From the cell containing the given text, extract its center point as (x, y) coordinate. 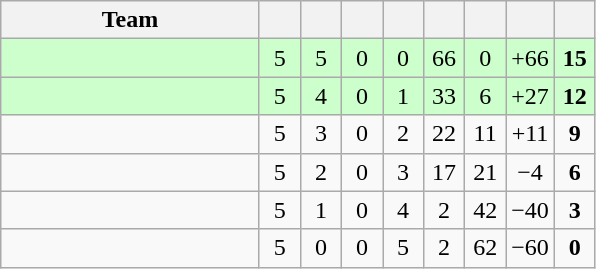
17 (444, 172)
+27 (530, 96)
9 (574, 134)
66 (444, 58)
11 (486, 134)
+11 (530, 134)
22 (444, 134)
12 (574, 96)
−60 (530, 248)
33 (444, 96)
Team (130, 20)
−40 (530, 210)
62 (486, 248)
21 (486, 172)
42 (486, 210)
−4 (530, 172)
+66 (530, 58)
15 (574, 58)
